Locate the cell with the specified text and output its [x, y] center coordinate. 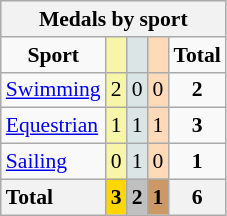
Swimming [54, 90]
Equestrian [54, 126]
Medals by sport [114, 19]
Sport [54, 55]
6 [196, 197]
Sailing [54, 162]
